For the text-containing cell, return its midpoint in [X, Y] coordinate format. 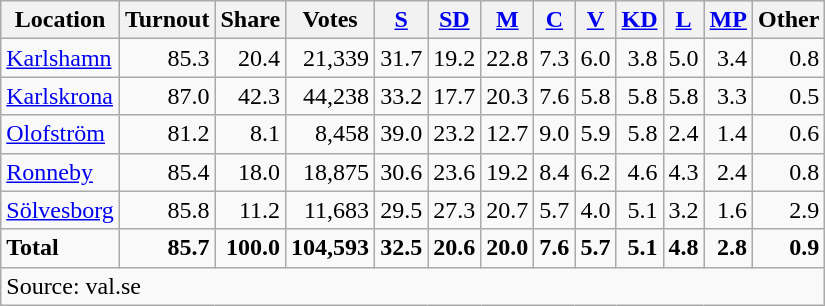
44,238 [330, 96]
L [684, 20]
87.0 [167, 96]
Share [250, 20]
42.3 [250, 96]
3.8 [640, 58]
20.7 [508, 210]
6.0 [596, 58]
2.9 [788, 210]
Olofström [60, 134]
C [554, 20]
100.0 [250, 248]
6.2 [596, 172]
Location [60, 20]
S [402, 20]
Votes [330, 20]
4.0 [596, 210]
104,593 [330, 248]
Karlskrona [60, 96]
8,458 [330, 134]
Total [60, 248]
Turnout [167, 20]
85.8 [167, 210]
SD [454, 20]
Ronneby [60, 172]
31.7 [402, 58]
3.4 [728, 58]
4.8 [684, 248]
85.3 [167, 58]
23.6 [454, 172]
11,683 [330, 210]
3.3 [728, 96]
11.2 [250, 210]
85.4 [167, 172]
Other [788, 20]
85.7 [167, 248]
20.6 [454, 248]
0.6 [788, 134]
0.5 [788, 96]
18.0 [250, 172]
9.0 [554, 134]
Karlshamn [60, 58]
32.5 [402, 248]
12.7 [508, 134]
18,875 [330, 172]
20.4 [250, 58]
39.0 [402, 134]
1.6 [728, 210]
4.6 [640, 172]
MP [728, 20]
5.9 [596, 134]
0.9 [788, 248]
1.4 [728, 134]
3.2 [684, 210]
30.6 [402, 172]
Source: val.se [413, 286]
2.8 [728, 248]
5.0 [684, 58]
17.7 [454, 96]
29.5 [402, 210]
33.2 [402, 96]
8.1 [250, 134]
8.4 [554, 172]
27.3 [454, 210]
21,339 [330, 58]
7.3 [554, 58]
23.2 [454, 134]
81.2 [167, 134]
KD [640, 20]
20.3 [508, 96]
20.0 [508, 248]
4.3 [684, 172]
Sölvesborg [60, 210]
M [508, 20]
V [596, 20]
22.8 [508, 58]
